Detect which cell encompasses the target text, then output its [X, Y] center coordinate. 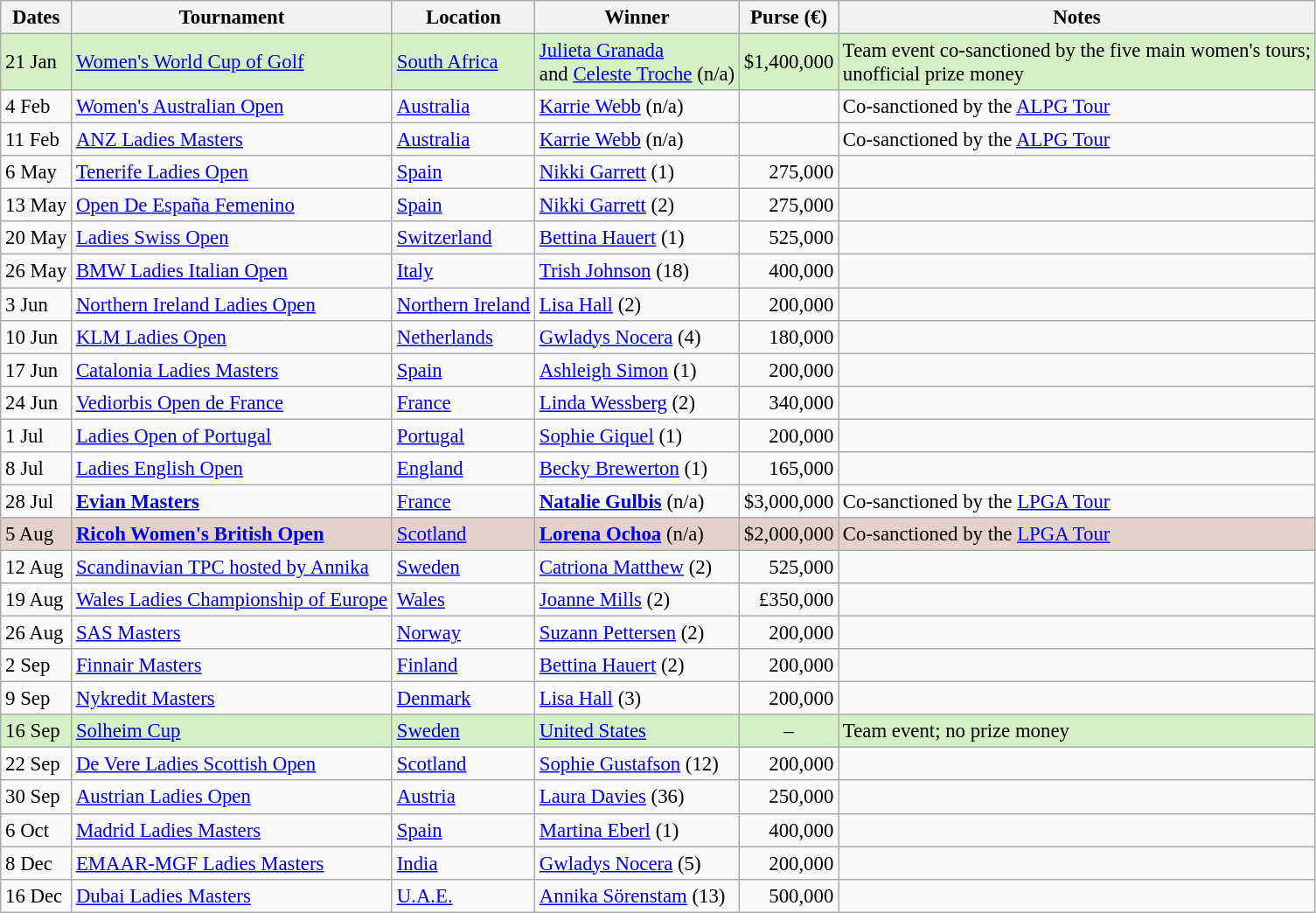
United States [637, 731]
Women's World Cup of Golf [233, 63]
Netherlands [463, 337]
Solheim Cup [233, 731]
6 Oct [37, 830]
250,000 [789, 798]
KLM Ladies Open [233, 337]
Nikki Garrett (2) [637, 206]
Dates [37, 17]
165,000 [789, 469]
Suzann Pettersen (2) [637, 633]
180,000 [789, 337]
Location [463, 17]
Ladies Swiss Open [233, 239]
Lisa Hall (2) [637, 304]
Lisa Hall (3) [637, 699]
6 May [37, 172]
Norway [463, 633]
Switzerland [463, 239]
12 Aug [37, 567]
$1,400,000 [789, 63]
Joanne Mills (2) [637, 600]
20 May [37, 239]
Martina Eberl (1) [637, 830]
500,000 [789, 896]
Denmark [463, 699]
$3,000,000 [789, 501]
9 Sep [37, 699]
Austrian Ladies Open [233, 798]
Natalie Gulbis (n/a) [637, 501]
2 Sep [37, 666]
£350,000 [789, 600]
28 Jul [37, 501]
24 Jun [37, 402]
Wales Ladies Championship of Europe [233, 600]
8 Dec [37, 863]
26 Aug [37, 633]
– [789, 731]
Sophie Giquel (1) [637, 436]
21 Jan [37, 63]
13 May [37, 206]
Women's Australian Open [233, 107]
Gwladys Nocera (4) [637, 337]
Ashleigh Simon (1) [637, 370]
Italy [463, 271]
Winner [637, 17]
South Africa [463, 63]
Dubai Ladies Masters [233, 896]
U.A.E. [463, 896]
Catalonia Ladies Masters [233, 370]
26 May [37, 271]
4 Feb [37, 107]
$2,000,000 [789, 534]
Tournament [233, 17]
EMAAR-MGF Ladies Masters [233, 863]
3 Jun [37, 304]
Annika Sörenstam (13) [637, 896]
30 Sep [37, 798]
Evian Masters [233, 501]
Nykredit Masters [233, 699]
16 Sep [37, 731]
340,000 [789, 402]
Gwladys Nocera (5) [637, 863]
17 Jun [37, 370]
10 Jun [37, 337]
Linda Wessberg (2) [637, 402]
Northern Ireland [463, 304]
Finland [463, 666]
Team event co-sanctioned by the five main women's tours;unofficial prize money [1077, 63]
SAS Masters [233, 633]
1 Jul [37, 436]
BMW Ladies Italian Open [233, 271]
Nikki Garrett (1) [637, 172]
Wales [463, 600]
Scandinavian TPC hosted by Annika [233, 567]
8 Jul [37, 469]
19 Aug [37, 600]
Notes [1077, 17]
De Vere Ladies Scottish Open [233, 764]
Tenerife Ladies Open [233, 172]
Ladies English Open [233, 469]
11 Feb [37, 140]
Austria [463, 798]
5 Aug [37, 534]
Madrid Ladies Masters [233, 830]
Laura Davies (36) [637, 798]
Open De España Femenino [233, 206]
Northern Ireland Ladies Open [233, 304]
Ricoh Women's British Open [233, 534]
Bettina Hauert (1) [637, 239]
Becky Brewerton (1) [637, 469]
Lorena Ochoa (n/a) [637, 534]
ANZ Ladies Masters [233, 140]
Finnair Masters [233, 666]
Trish Johnson (18) [637, 271]
Catriona Matthew (2) [637, 567]
India [463, 863]
Portugal [463, 436]
16 Dec [37, 896]
Team event; no prize money [1077, 731]
22 Sep [37, 764]
Sophie Gustafson (12) [637, 764]
Purse (€) [789, 17]
Bettina Hauert (2) [637, 666]
Julieta Granadaand Celeste Troche (n/a) [637, 63]
England [463, 469]
Ladies Open of Portugal [233, 436]
Vediorbis Open de France [233, 402]
